From the cell containing the given text, extract its center point as [X, Y] coordinate. 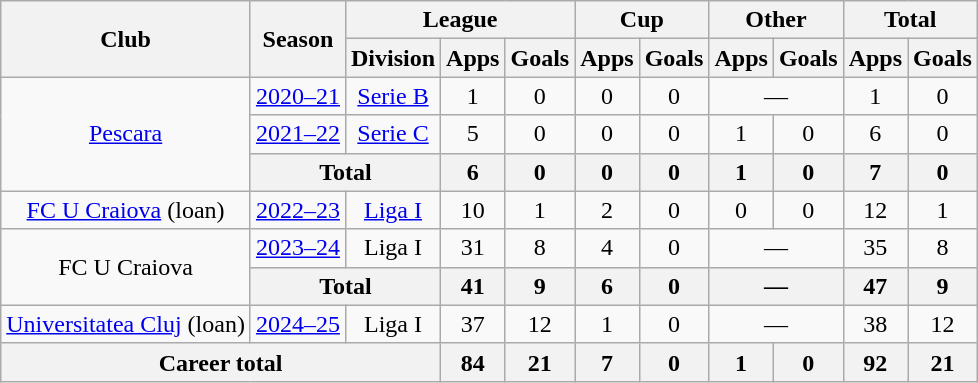
2021–22 [298, 134]
FC U Craiova [126, 267]
2022–23 [298, 210]
5 [473, 134]
2023–24 [298, 248]
Cup [642, 20]
Universitatea Cluj (loan) [126, 324]
FC U Craiova (loan) [126, 210]
League [460, 20]
Season [298, 39]
47 [875, 286]
10 [473, 210]
31 [473, 248]
84 [473, 362]
Serie C [392, 134]
4 [607, 248]
Club [126, 39]
35 [875, 248]
37 [473, 324]
41 [473, 286]
Serie B [392, 96]
Pescara [126, 134]
Division [392, 58]
92 [875, 362]
Career total [221, 362]
38 [875, 324]
2 [607, 210]
2024–25 [298, 324]
2020–21 [298, 96]
Other [776, 20]
